Capture the cell that displays the provided text and extract its (x, y) central coordinate. 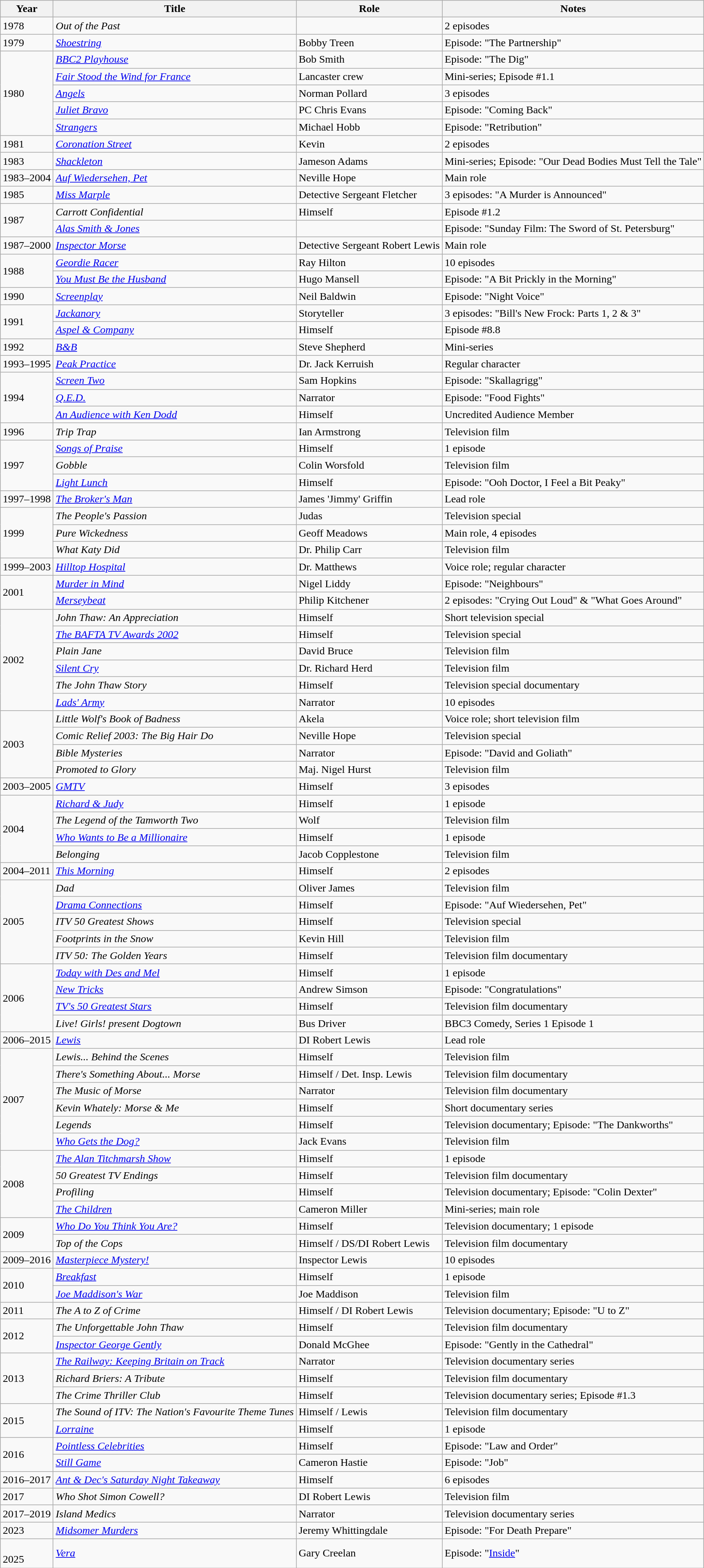
GMTV (175, 787)
Wolf (369, 820)
Still Game (175, 1463)
Episode: "Neighbours" (573, 584)
David Bruce (369, 651)
2013 (27, 1378)
Lorraine (175, 1429)
Detective Sergeant Robert Lewis (369, 246)
BBC2 Playhouse (175, 60)
3 episodes: "A Murder is Announced" (573, 195)
1983–2004 (27, 178)
This Morning (175, 871)
Mini-series; main role (573, 1209)
Lads' Army (175, 702)
1990 (27, 296)
Neil Baldwin (369, 296)
Screen Two (175, 381)
Screenplay (175, 296)
You Must Be the Husband (175, 279)
2015 (27, 1421)
2004 (27, 829)
Judas (369, 516)
1997–1998 (27, 499)
Television documentary; Episode: "U to Z" (573, 1311)
1980 (27, 93)
New Tricks (175, 989)
Jameson Adams (369, 161)
Himself / DS/DI Robert Lewis (369, 1243)
Dr. Matthews (369, 567)
The BAFTA TV Awards 2002 (175, 634)
The Legend of the Tamworth Two (175, 820)
Kevin Whately: Morse & Me (175, 1108)
Richard & Judy (175, 804)
2011 (27, 1311)
Legends (175, 1125)
1991 (27, 322)
Dr. Richard Herd (369, 668)
2025 (27, 1553)
Episode: "Retribution" (573, 127)
Bobby Treen (369, 43)
Episode #1.2 (573, 212)
Year (27, 9)
The Sound of ITV: The Nation's Favourite Theme Tunes (175, 1412)
Masterpiece Mystery! (175, 1260)
Himself / DI Robert Lewis (369, 1311)
Himself / Det. Insp. Lewis (369, 1074)
2006 (27, 998)
Main role, 4 episodes (573, 533)
Who Do You Think You Are? (175, 1226)
Carrott Confidential (175, 212)
Uncredited Audience Member (573, 414)
2009 (27, 1234)
The Unforgettable John Thaw (175, 1328)
1993–1995 (27, 364)
Belonging (175, 854)
1987–2000 (27, 246)
2016 (27, 1454)
Inspector Lewis (369, 1260)
Voice role; short television film (573, 719)
Akela (369, 719)
Episode: "Auf Wiedersehen, Pet" (573, 905)
Inspector Morse (175, 246)
There's Something About... Morse (175, 1074)
Dr. Jack Kerruish (369, 364)
Profiling (175, 1192)
Kevin Hill (369, 939)
Episode: "Gently in the Cathedral" (573, 1345)
Television documentary; Episode: "The Dankworths" (573, 1125)
Songs of Praise (175, 448)
1997 (27, 465)
2 episodes: "Crying Out Loud" & "What Goes Around" (573, 601)
Juliet Bravo (175, 110)
Episode: "Night Voice" (573, 296)
Episode #8.8 (573, 330)
Jeremy Whittingdale (369, 1530)
Short documentary series (573, 1108)
Voice role; regular character (573, 567)
Richard Briers: A Tribute (175, 1378)
Vera (175, 1553)
1996 (27, 431)
Coronation Street (175, 144)
Who Shot Simon Cowell? (175, 1496)
Out of the Past (175, 26)
Episode: "David and Goliath" (573, 753)
Inspector George Gently (175, 1345)
1994 (27, 398)
Television documentary series; Episode #1.3 (573, 1395)
Merseybeat (175, 601)
The John Thaw Story (175, 685)
1981 (27, 144)
Bob Smith (369, 60)
2009–2016 (27, 1260)
Midsomer Murders (175, 1530)
Aspel & Company (175, 330)
Television documentary; Episode: "Colin Dexter" (573, 1192)
Live! Girls! present Dogtown (175, 1023)
Mini-series (573, 347)
Hugo Mansell (369, 279)
TV's 50 Greatest Stars (175, 1006)
Island Medics (175, 1513)
Shackleton (175, 161)
The Crime Thriller Club (175, 1395)
Bible Mysteries (175, 753)
Michael Hobb (369, 127)
The Alan Titchmarsh Show (175, 1158)
The Broker's Man (175, 499)
2002 (27, 660)
Steve Shepherd (369, 347)
Episode: "Food Fights" (573, 398)
ITV 50: The Golden Years (175, 955)
Footprints in the Snow (175, 939)
Kevin (369, 144)
Dr. Philip Carr (369, 550)
2016–2017 (27, 1480)
The People's Passion (175, 516)
Gobble (175, 465)
Auf Wiedersehen, Pet (175, 178)
Episode: "The Partnership" (573, 43)
1999–2003 (27, 567)
Gary Creelan (369, 1553)
Angels (175, 93)
Episode: "Job" (573, 1463)
Cameron Hastie (369, 1463)
Regular character (573, 364)
Joe Maddison (369, 1294)
Joe Maddison's War (175, 1294)
1992 (27, 347)
Philip Kitchener (369, 601)
2001 (27, 592)
Strangers (175, 127)
Sam Hopkins (369, 381)
Lewis (175, 1040)
Little Wolf's Book of Badness (175, 719)
Comic Relief 2003: The Big Hair Do (175, 736)
Jacob Copplestone (369, 854)
2004–2011 (27, 871)
Alas Smith & Jones (175, 229)
Colin Worsfold (369, 465)
Ant & Dec's Saturday Night Takeaway (175, 1480)
Who Wants to Be a Millionaire (175, 837)
2012 (27, 1336)
Notes (573, 9)
6 episodes (573, 1480)
BBC3 Comedy, Series 1 Episode 1 (573, 1023)
Oliver James (369, 888)
2008 (27, 1184)
Episode: "A Bit Prickly in the Morning" (573, 279)
2023 (27, 1530)
Light Lunch (175, 482)
Miss Marple (175, 195)
James 'Jimmy' Griffin (369, 499)
2005 (27, 922)
1983 (27, 161)
Jack Evans (369, 1142)
The Children (175, 1209)
1979 (27, 43)
Episode: "Sunday Film: The Sword of St. Petersburg" (573, 229)
John Thaw: An Appreciation (175, 617)
Drama Connections (175, 905)
What Katy Did (175, 550)
Storyteller (369, 313)
1985 (27, 195)
1978 (27, 26)
Jackanory (175, 313)
Nigel Liddy (369, 584)
Title (175, 9)
B&B (175, 347)
Trip Trap (175, 431)
Episode: "Skallagrigg" (573, 381)
The Music of Morse (175, 1091)
ITV 50 Greatest Shows (175, 922)
Television special documentary (573, 685)
2010 (27, 1285)
2007 (27, 1099)
Bus Driver (369, 1023)
Peak Practice (175, 364)
Episode: "Inside" (573, 1553)
Lancaster crew (369, 76)
Top of the Cops (175, 1243)
Lewis... Behind the Scenes (175, 1057)
Ian Armstrong (369, 431)
Episode: "Law and Order" (573, 1446)
Who Gets the Dog? (175, 1142)
Episode: "For Death Prepare" (573, 1530)
50 Greatest TV Endings (175, 1175)
Short television special (573, 617)
1988 (27, 271)
Donald McGhee (369, 1345)
Q.E.D. (175, 398)
Episode: "Congratulations" (573, 989)
2017–2019 (27, 1513)
The A to Z of Crime (175, 1311)
Andrew Simson (369, 989)
Role (369, 9)
Ray Hilton (369, 263)
1987 (27, 220)
PC Chris Evans (369, 110)
An Audience with Ken Dodd (175, 414)
Himself / Lewis (369, 1412)
2003 (27, 744)
Murder in Mind (175, 584)
Plain Jane (175, 651)
3 episodes: "Bill's New Frock: Parts 1, 2 & 3" (573, 313)
Cameron Miller (369, 1209)
Television documentary; 1 episode (573, 1226)
2003–2005 (27, 787)
Pointless Celebrities (175, 1446)
Today with Des and Mel (175, 972)
The Railway: Keeping Britain on Track (175, 1361)
Episode: "Ooh Doctor, I Feel a Bit Peaky" (573, 482)
Pure Wickedness (175, 533)
Fair Stood the Wind for France (175, 76)
2006–2015 (27, 1040)
Hilltop Hospital (175, 567)
Episode: "The Dig" (573, 60)
Breakfast (175, 1277)
Silent Cry (175, 668)
Norman Pollard (369, 93)
Detective Sergeant Fletcher (369, 195)
Episode: "Coming Back" (573, 110)
1999 (27, 533)
Shoestring (175, 43)
Dad (175, 888)
Maj. Nigel Hurst (369, 770)
Promoted to Glory (175, 770)
2017 (27, 1496)
Geordie Racer (175, 263)
Geoff Meadows (369, 533)
Mini-series; Episode: "Our Dead Bodies Must Tell the Tale" (573, 161)
Mini-series; Episode #1.1 (573, 76)
